Detect which cell encompasses the target text, then output its (x, y) center coordinate. 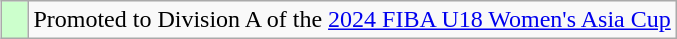
Promoted to Division A of the 2024 FIBA U18 Women's Asia Cup (352, 20)
